Find where the given text appears and provide that cell's center as [X, Y] coordinate. 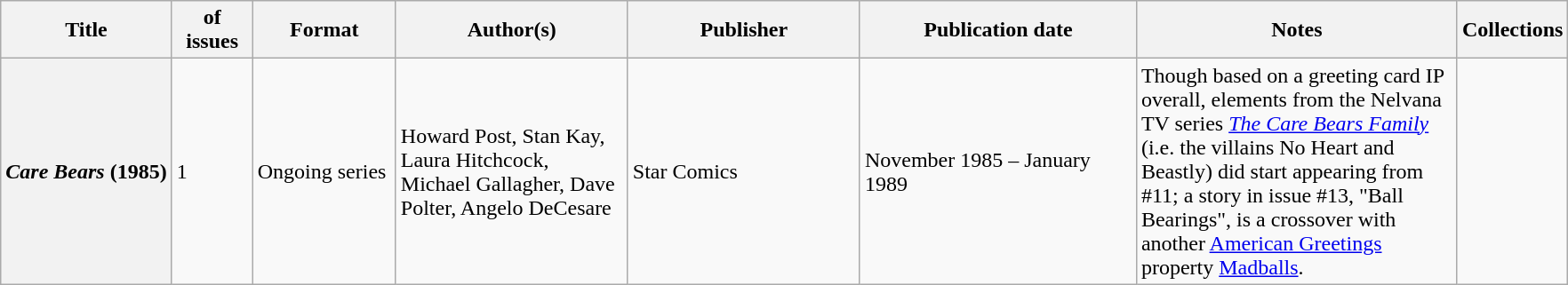
Ongoing series [324, 171]
Publisher [743, 30]
Format [324, 30]
Collections [1512, 30]
Publication date [997, 30]
1 [212, 171]
Notes [1296, 30]
Howard Post, Stan Kay, Laura Hitchcock, Michael Gallagher, Dave Polter, Angelo DeCesare [512, 171]
of issues [212, 30]
Title [86, 30]
November 1985 – January 1989 [997, 171]
Care Bears (1985) [86, 171]
Star Comics [743, 171]
Author(s) [512, 30]
